From the cell containing the given text, extract its center point as [X, Y] coordinate. 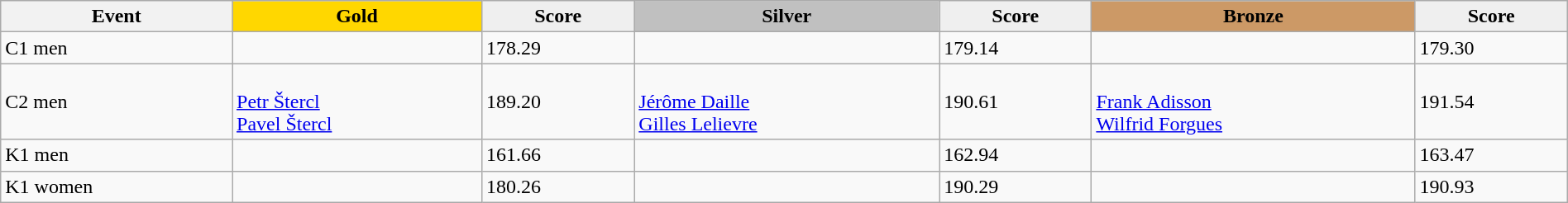
Silver [787, 17]
178.29 [558, 48]
179.14 [1016, 48]
191.54 [1491, 101]
190.29 [1016, 186]
161.66 [558, 155]
189.20 [558, 101]
Jérôme DailleGilles Lelievre [787, 101]
Event [117, 17]
Bronze [1254, 17]
C1 men [117, 48]
Gold [357, 17]
163.47 [1491, 155]
190.61 [1016, 101]
179.30 [1491, 48]
Petr ŠterclPavel Štercl [357, 101]
190.93 [1491, 186]
C2 men [117, 101]
Frank AdissonWilfrid Forgues [1254, 101]
162.94 [1016, 155]
180.26 [558, 186]
K1 men [117, 155]
K1 women [117, 186]
